Locate the cell with the specified text and output its (x, y) center coordinate. 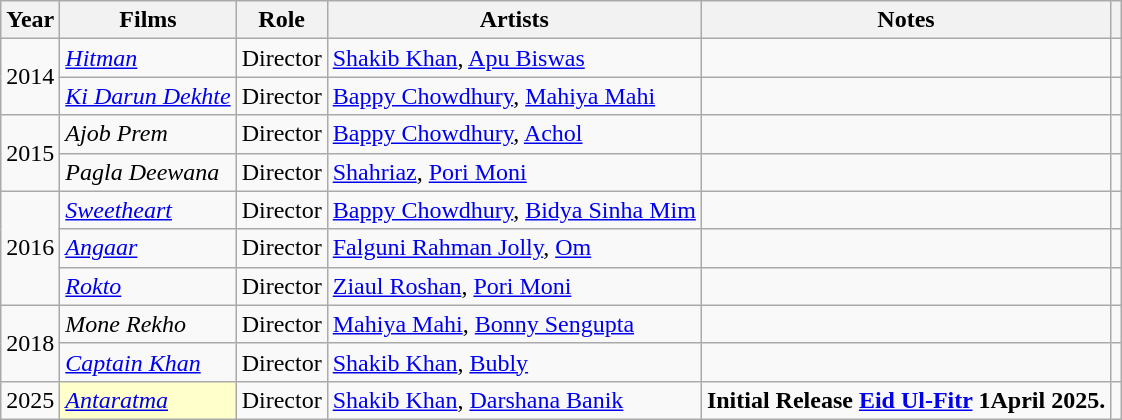
Angaar (148, 248)
Shakib Khan, Apu Biswas (514, 58)
Mone Rekho (148, 324)
Hitman (148, 58)
Role (282, 20)
2015 (30, 153)
Ki Darun Dekhte (148, 96)
Pagla Deewana (148, 172)
Shakib Khan, Bubly (514, 362)
Shakib Khan, Darshana Banik (514, 400)
Sweetheart (148, 210)
2018 (30, 343)
Captain Khan (148, 362)
Bappy Chowdhury, Achol (514, 134)
Rokto (148, 286)
Bappy Chowdhury, Mahiya Mahi (514, 96)
Ziaul Roshan, Pori Moni (514, 286)
Mahiya Mahi, Bonny Sengupta (514, 324)
Initial Release Eid Ul-Fitr 1April 2025. (906, 400)
Films (148, 20)
Year (30, 20)
2025 (30, 400)
Ajob Prem (148, 134)
Falguni Rahman Jolly, Om (514, 248)
2014 (30, 77)
2016 (30, 248)
Artists (514, 20)
Antaratma (148, 400)
Notes (906, 20)
Bappy Chowdhury, Bidya Sinha Mim (514, 210)
Shahriaz, Pori Moni (514, 172)
